Pinpoint the cell where the given text exists, returning its (X, Y) midpoint coordinate. 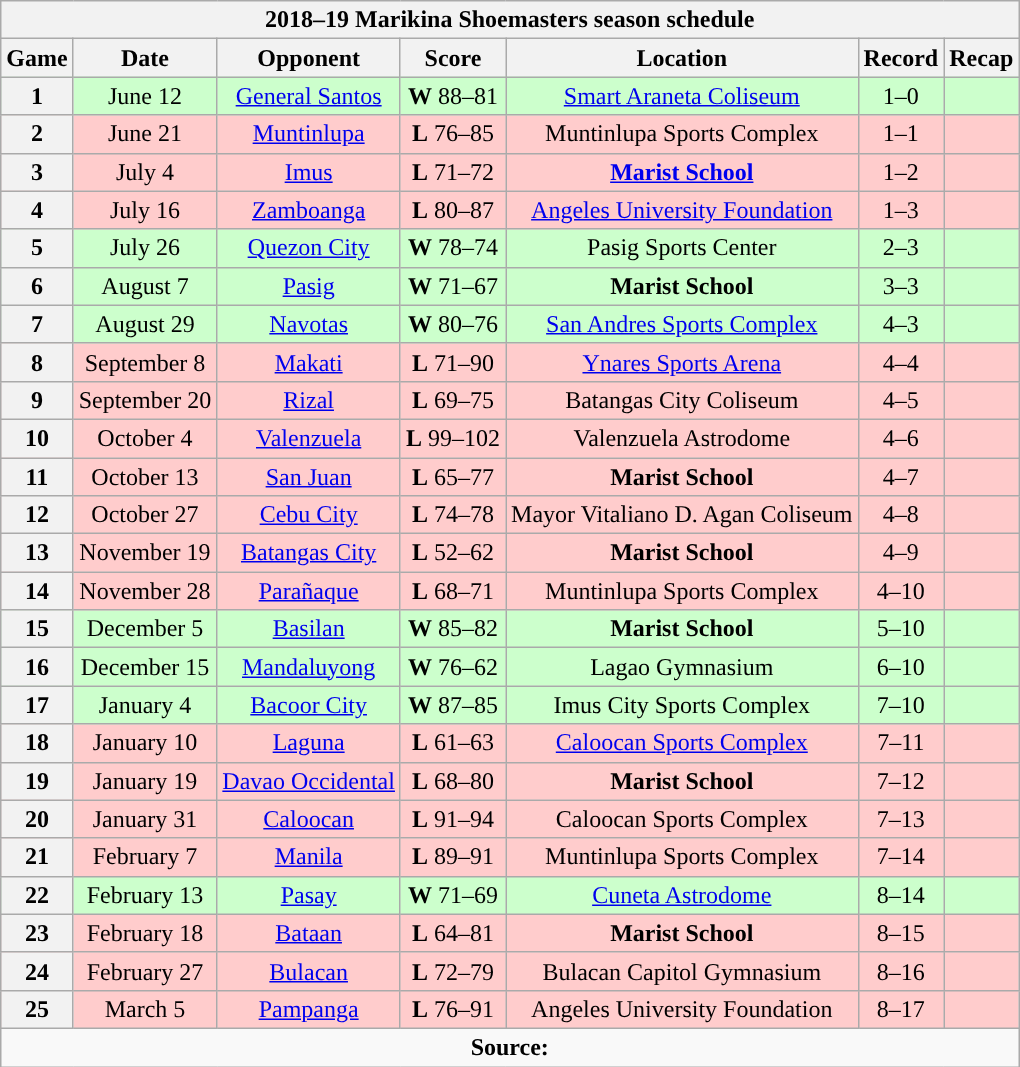
7–10 (901, 705)
Cebu City (309, 515)
December 5 (145, 629)
4–10 (901, 591)
October 27 (145, 515)
4–5 (901, 400)
4–4 (901, 362)
8–15 (901, 933)
Game (37, 58)
Valenzuela (309, 438)
L 89–91 (452, 857)
July 26 (145, 248)
Cuneta Astrodome (682, 895)
November 19 (145, 553)
19 (37, 781)
L 91–94 (452, 819)
8–14 (901, 895)
Parañaque (309, 591)
San Juan (309, 477)
San Andres Sports Complex (682, 324)
5 (37, 248)
Mandaluyong (309, 667)
12 (37, 515)
July 16 (145, 210)
Bulacan Capitol Gymnasium (682, 971)
7–12 (901, 781)
8–17 (901, 1009)
September 20 (145, 400)
October 13 (145, 477)
23 (37, 933)
Quezon City (309, 248)
Opponent (309, 58)
L 99–102 (452, 438)
1–3 (901, 210)
June 12 (145, 96)
7–13 (901, 819)
8–16 (901, 971)
7–11 (901, 743)
Muntinlupa (309, 134)
L 65–77 (452, 477)
January 10 (145, 743)
L 71–72 (452, 172)
9 (37, 400)
L 72–79 (452, 971)
1–2 (901, 172)
4–6 (901, 438)
W 80–76 (452, 324)
L 68–71 (452, 591)
Batangas City Coliseum (682, 400)
2018–19 Marikina Shoemasters season schedule (510, 20)
L 76–85 (452, 134)
5–10 (901, 629)
January 31 (145, 819)
7–14 (901, 857)
Batangas City (309, 553)
August 29 (145, 324)
L 76–91 (452, 1009)
3 (37, 172)
Rizal (309, 400)
W 78–74 (452, 248)
18 (37, 743)
January 4 (145, 705)
March 5 (145, 1009)
2–3 (901, 248)
1–1 (901, 134)
Pasig Sports Center (682, 248)
16 (37, 667)
Ynares Sports Arena (682, 362)
W 87–85 (452, 705)
Valenzuela Astrodome (682, 438)
General Santos (309, 96)
W 85–82 (452, 629)
4–7 (901, 477)
1 (37, 96)
7 (37, 324)
Caloocan (309, 819)
February 27 (145, 971)
Imus (309, 172)
Davao Occidental (309, 781)
Bataan (309, 933)
L 71–90 (452, 362)
September 8 (145, 362)
July 4 (145, 172)
24 (37, 971)
Bacoor City (309, 705)
L 64–81 (452, 933)
W 76–62 (452, 667)
Source: (510, 1047)
3–3 (901, 286)
Record (901, 58)
Pampanga (309, 1009)
February 13 (145, 895)
15 (37, 629)
22 (37, 895)
4 (37, 210)
W 71–67 (452, 286)
June 21 (145, 134)
17 (37, 705)
August 7 (145, 286)
4–8 (901, 515)
Makati (309, 362)
Basilan (309, 629)
February 7 (145, 857)
2 (37, 134)
Bulacan (309, 971)
Recap (982, 58)
20 (37, 819)
Mayor Vitaliano D. Agan Coliseum (682, 515)
Date (145, 58)
L 61–63 (452, 743)
4–3 (901, 324)
4–9 (901, 553)
Navotas (309, 324)
Smart Araneta Coliseum (682, 96)
L 74–78 (452, 515)
6–10 (901, 667)
Pasig (309, 286)
6 (37, 286)
February 18 (145, 933)
Manila (309, 857)
L 52–62 (452, 553)
10 (37, 438)
Score (452, 58)
13 (37, 553)
November 28 (145, 591)
L 69–75 (452, 400)
W 71–69 (452, 895)
January 19 (145, 781)
Zamboanga (309, 210)
11 (37, 477)
1–0 (901, 96)
Lagao Gymnasium (682, 667)
Location (682, 58)
25 (37, 1009)
December 15 (145, 667)
W 88–81 (452, 96)
Pasay (309, 895)
14 (37, 591)
October 4 (145, 438)
L 68–80 (452, 781)
8 (37, 362)
Imus City Sports Complex (682, 705)
L 80–87 (452, 210)
Laguna (309, 743)
21 (37, 857)
